Scan for the cell matching the given text and deliver its (X, Y) coordinate at center. 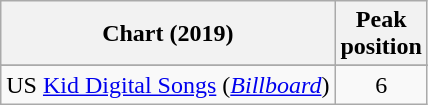
Chart (2019) (168, 34)
6 (381, 85)
Peak position (381, 34)
US Kid Digital Songs (Billboard) (168, 85)
